Capture the cell that displays the provided text and extract its [X, Y] central coordinate. 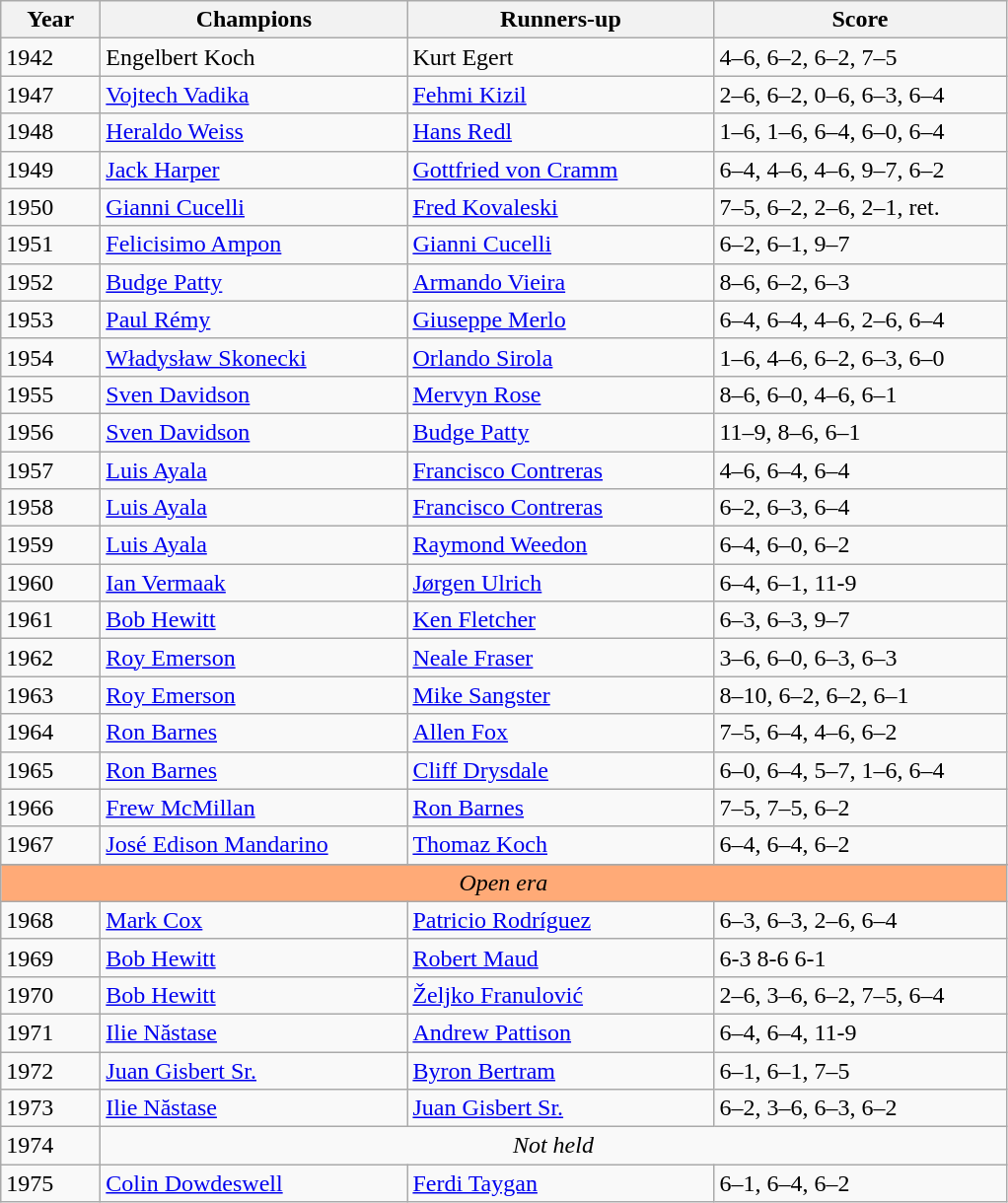
Paul Rémy [254, 319]
Vojtech Vadika [254, 95]
1–6, 1–6, 6–4, 6–0, 6–4 [860, 132]
6–4, 6–4, 11-9 [860, 1032]
Orlando Sirola [560, 357]
6–4, 6–1, 11-9 [860, 583]
11–9, 8–6, 6–1 [860, 432]
6–2, 3–6, 6–3, 6–2 [860, 1108]
Fehmi Kizil [560, 95]
Andrew Pattison [560, 1032]
1960 [51, 583]
1970 [51, 995]
Ferdi Taygan [560, 1183]
1974 [51, 1146]
1957 [51, 470]
1950 [51, 207]
6–2, 6–1, 9–7 [860, 245]
Władysław Skonecki [254, 357]
1973 [51, 1108]
Fred Kovaleski [560, 207]
1961 [51, 620]
1952 [51, 282]
8–6, 6–2, 6–3 [860, 282]
Gottfried von Cramm [560, 170]
Armando Vieira [560, 282]
Jack Harper [254, 170]
6–3, 6–3, 2–6, 6–4 [860, 920]
8–10, 6–2, 6–2, 6–1 [860, 695]
1975 [51, 1183]
6–0, 6–4, 5–7, 1–6, 6–4 [860, 770]
Mark Cox [254, 920]
1942 [51, 57]
Ken Fletcher [560, 620]
Colin Dowdeswell [254, 1183]
1956 [51, 432]
6–1, 6–1, 7–5 [860, 1070]
6–4, 6–0, 6–2 [860, 545]
Engelbert Koch [254, 57]
Raymond Weedon [560, 545]
Patricio Rodríguez [560, 920]
1948 [51, 132]
6–1, 6–4, 6–2 [860, 1183]
1968 [51, 920]
Year [51, 20]
Not held [553, 1146]
Mervyn Rose [560, 394]
Robert Maud [560, 957]
6–2, 6–3, 6–4 [860, 508]
1958 [51, 508]
3–6, 6–0, 6–3, 6–3 [860, 658]
1954 [51, 357]
Runners-up [560, 20]
Frew McMillan [254, 808]
7–5, 7–5, 6–2 [860, 808]
Mike Sangster [560, 695]
8–6, 6–0, 4–6, 6–1 [860, 394]
Željko Franulović [560, 995]
1949 [51, 170]
Kurt Egert [560, 57]
1959 [51, 545]
6–4, 4–6, 4–6, 9–7, 6–2 [860, 170]
1953 [51, 319]
José Edison Mandarino [254, 845]
Allen Fox [560, 733]
2–6, 3–6, 6–2, 7–5, 6–4 [860, 995]
2–6, 6–2, 0–6, 6–3, 6–4 [860, 95]
1955 [51, 394]
Hans Redl [560, 132]
Felicisimo Ampon [254, 245]
Champions [254, 20]
Ian Vermaak [254, 583]
1–6, 4–6, 6–2, 6–3, 6–0 [860, 357]
Jørgen Ulrich [560, 583]
1951 [51, 245]
Score [860, 20]
1962 [51, 658]
1972 [51, 1070]
Heraldo Weiss [254, 132]
6–4, 6–4, 4–6, 2–6, 6–4 [860, 319]
1947 [51, 95]
1967 [51, 845]
6–3, 6–3, 9–7 [860, 620]
7–5, 6–4, 4–6, 6–2 [860, 733]
4–6, 6–2, 6–2, 7–5 [860, 57]
1965 [51, 770]
Open era [503, 883]
1964 [51, 733]
6–4, 6–4, 6–2 [860, 845]
1963 [51, 695]
1971 [51, 1032]
Thomaz Koch [560, 845]
7–5, 6–2, 2–6, 2–1, ret. [860, 207]
Giuseppe Merlo [560, 319]
Neale Fraser [560, 658]
1969 [51, 957]
Byron Bertram [560, 1070]
6-3 8-6 6-1 [860, 957]
1966 [51, 808]
Cliff Drysdale [560, 770]
4–6, 6–4, 6–4 [860, 470]
